Search for the cell housing the specified text and yield its (X, Y) center coordinate. 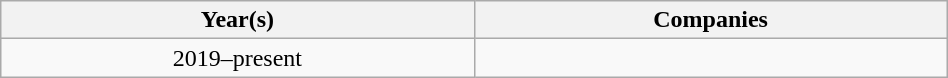
Companies (710, 20)
Year(s) (238, 20)
2019–present (238, 58)
